Return (X, Y) of the center of cell containing provided text 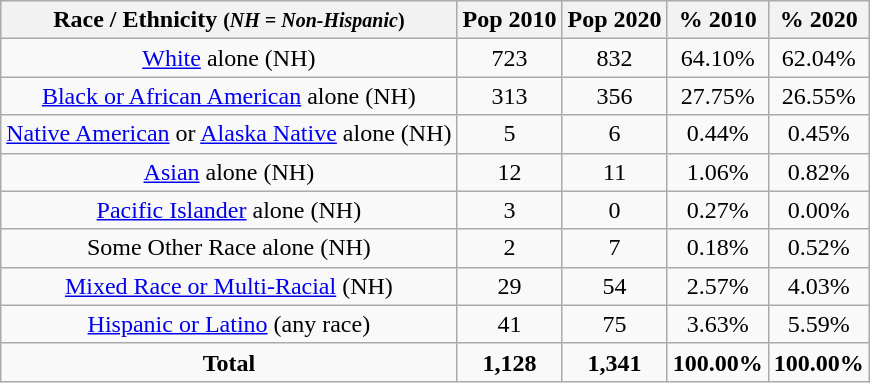
Pacific Islander alone (NH) (229, 210)
27.75% (718, 96)
0.82% (818, 172)
Black or African American alone (NH) (229, 96)
5 (510, 134)
29 (510, 286)
0.18% (718, 248)
Pop 2010 (510, 20)
832 (614, 58)
% 2010 (718, 20)
313 (510, 96)
11 (614, 172)
Mixed Race or Multi-Racial (NH) (229, 286)
Asian alone (NH) (229, 172)
356 (614, 96)
Hispanic or Latino (any race) (229, 324)
White alone (NH) (229, 58)
% 2020 (818, 20)
Native American or Alaska Native alone (NH) (229, 134)
Some Other Race alone (NH) (229, 248)
12 (510, 172)
2 (510, 248)
Pop 2020 (614, 20)
64.10% (718, 58)
1.06% (718, 172)
0.52% (818, 248)
1,341 (614, 362)
0.27% (718, 210)
54 (614, 286)
3.63% (718, 324)
6 (614, 134)
Race / Ethnicity (NH = Non-Hispanic) (229, 20)
0.44% (718, 134)
Total (229, 362)
7 (614, 248)
0.45% (818, 134)
75 (614, 324)
723 (510, 58)
0 (614, 210)
1,128 (510, 362)
0.00% (818, 210)
26.55% (818, 96)
4.03% (818, 286)
62.04% (818, 58)
41 (510, 324)
2.57% (718, 286)
5.59% (818, 324)
3 (510, 210)
